Search for the cell housing the specified text and yield its [X, Y] center coordinate. 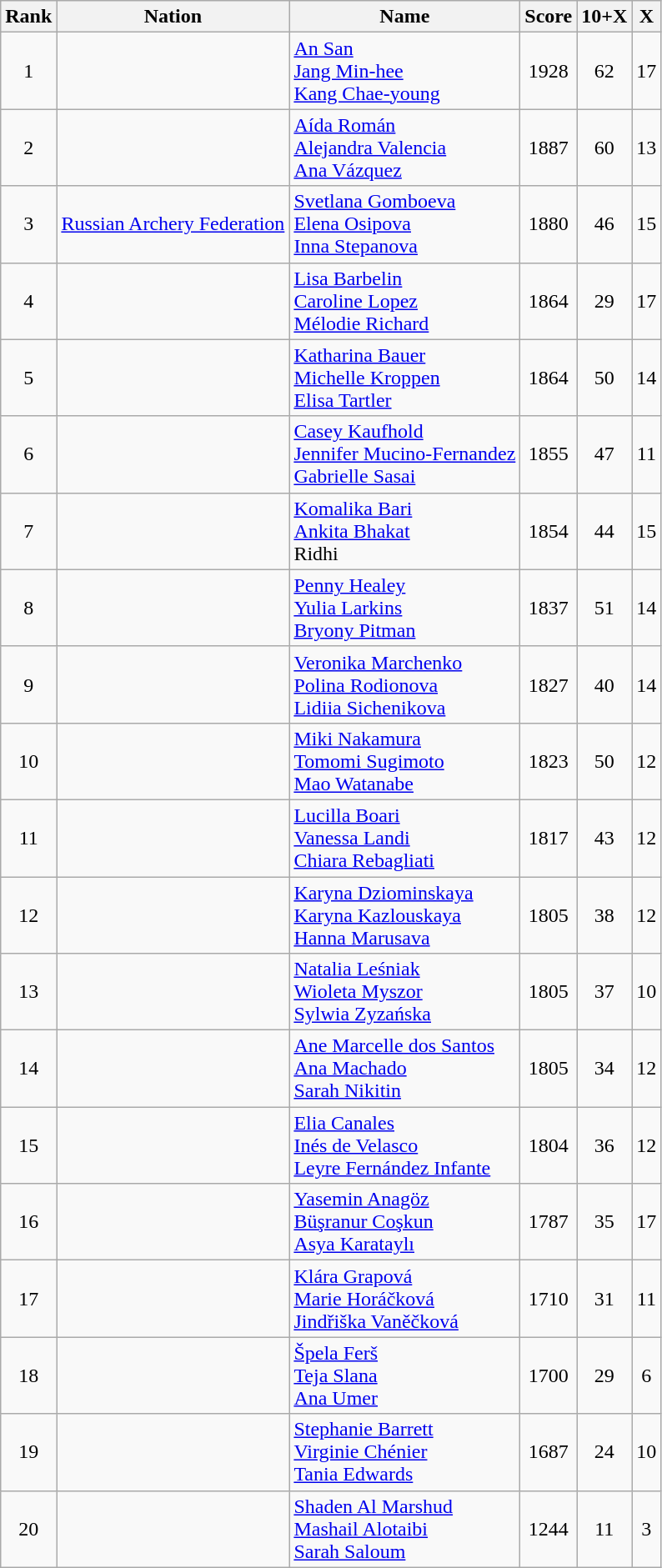
24 [604, 1452]
Stephanie Barrett Virginie Chénier Tania Edwards [405, 1452]
Penny Healey Yulia Larkins Bryony Pitman [405, 608]
Rank [28, 17]
38 [604, 915]
46 [604, 224]
51 [604, 608]
Katharina Bauer Michelle Kroppen Elisa Tartler [405, 378]
1787 [549, 1222]
16 [28, 1222]
Miki Nakamura Tomomi Sugimoto Mao Watanabe [405, 761]
Ane Marcelle dos Santos Ana Machado Sarah Nikitin [405, 1069]
1700 [549, 1375]
1887 [549, 148]
19 [28, 1452]
Karyna Dziominskaya Karyna Kazlouskaya Hanna Marusava [405, 915]
31 [604, 1299]
1854 [549, 531]
18 [28, 1375]
Score [549, 17]
Elia Canales Inés de Velasco Leyre Fernández Infante [405, 1145]
Veronika Marchenko Polina Rodionova Lidiia Sichenikova [405, 684]
Klára Grapová Marie Horáčková Jindřiška Vaněčková [405, 1299]
9 [28, 684]
62 [604, 71]
8 [28, 608]
1837 [549, 608]
7 [28, 531]
1823 [549, 761]
Aída Román Alejandra Valencia Ana Vázquez [405, 148]
Komalika Bari Ankita Bhakat Ridhi [405, 531]
1710 [549, 1299]
40 [604, 684]
1817 [549, 838]
Lucilla Boari Vanessa Landi Chiara Rebagliati [405, 838]
1687 [549, 1452]
35 [604, 1222]
1804 [549, 1145]
Natalia Leśniak Wioleta Myszor Sylwia Zyzańska [405, 992]
X [647, 17]
60 [604, 148]
1 [28, 71]
20 [28, 1529]
1827 [549, 684]
43 [604, 838]
Name [405, 17]
1928 [549, 71]
Shaden Al Marshud Mashail Alotaibi Sarah Saloum [405, 1529]
Lisa Barbelin Caroline Lopez Mélodie Richard [405, 301]
Svetlana Gomboeva Elena Osipova Inna Stepanova [405, 224]
Casey Kaufhold Jennifer Mucino-Fernandez Gabrielle Sasai [405, 454]
1855 [549, 454]
44 [604, 531]
1244 [549, 1529]
Špela Ferš Teja Slana Ana Umer [405, 1375]
2 [28, 148]
37 [604, 992]
4 [28, 301]
34 [604, 1069]
5 [28, 378]
36 [604, 1145]
Nation [173, 17]
10+X [604, 17]
Russian Archery Federation [173, 224]
47 [604, 454]
An San Jang Min-hee Kang Chae-young [405, 71]
1880 [549, 224]
Yasemin Anagöz Büşranur Coşkun Asya Karataylı [405, 1222]
